Locate the cell with the specified text and output its (X, Y) center coordinate. 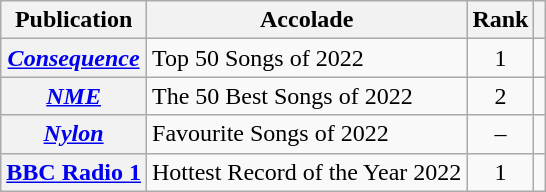
Publication (74, 20)
Nylon (74, 134)
The 50 Best Songs of 2022 (307, 96)
Hottest Record of the Year 2022 (307, 172)
– (500, 134)
2 (500, 96)
Top 50 Songs of 2022 (307, 58)
Consequence (74, 58)
NME (74, 96)
BBC Radio 1 (74, 172)
Accolade (307, 20)
Rank (500, 20)
Favourite Songs of 2022 (307, 134)
